Return the [X, Y] coordinate for the center point of the cell that contains the specified text.  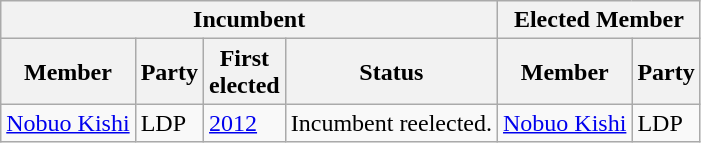
Firstelected [245, 72]
2012 [245, 123]
Elected Member [600, 20]
Incumbent reelected. [391, 123]
Status [391, 72]
Incumbent [250, 20]
